Search for the cell housing the specified text and yield its [X, Y] center coordinate. 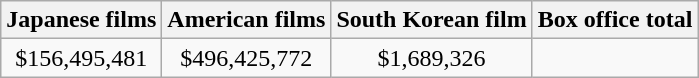
$496,425,772 [246, 58]
Box office total [615, 20]
South Korean film [432, 20]
$156,495,481 [82, 58]
$1,689,326 [432, 58]
American films [246, 20]
Japanese films [82, 20]
